Determine the [X, Y] coordinate at the center of the cell enclosing the given text.  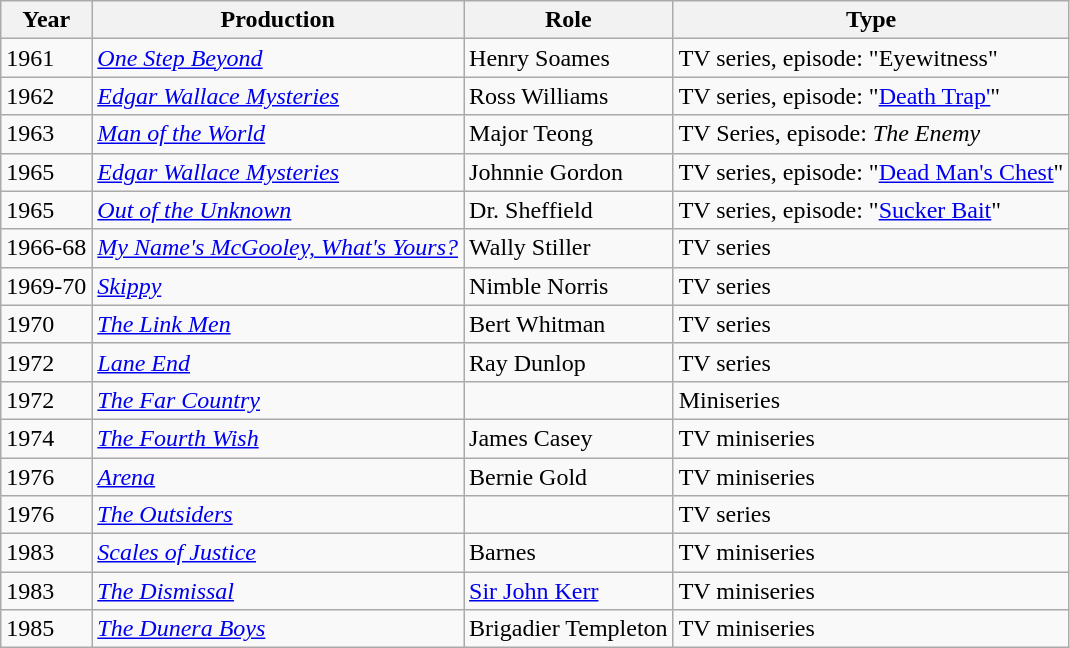
1962 [46, 96]
Year [46, 20]
Type [871, 20]
Wally Stiller [569, 248]
Out of the Unknown [278, 210]
Skippy [278, 286]
Barnes [569, 553]
One Step Beyond [278, 58]
Bernie Gold [569, 477]
Arena [278, 477]
Lane End [278, 362]
Brigadier Templeton [569, 629]
The Outsiders [278, 515]
The Dunera Boys [278, 629]
1970 [46, 324]
TV series, episode: "Sucker Bait" [871, 210]
Bert Whitman [569, 324]
1963 [46, 134]
1974 [46, 438]
1961 [46, 58]
Sir John Kerr [569, 591]
The Fourth Wish [278, 438]
Johnnie Gordon [569, 172]
TV series, episode: "Eyewitness" [871, 58]
The Link Men [278, 324]
Scales of Justice [278, 553]
Production [278, 20]
Man of the World [278, 134]
James Casey [569, 438]
1969-70 [46, 286]
TV series, episode: "Death Trap'" [871, 96]
The Far Country [278, 400]
The Dismissal [278, 591]
Nimble Norris [569, 286]
Miniseries [871, 400]
Dr. Sheffield [569, 210]
Henry Soames [569, 58]
Ray Dunlop [569, 362]
My Name's McGooley, What's Yours? [278, 248]
TV series, episode: "Dead Man's Chest" [871, 172]
1985 [46, 629]
TV Series, episode: The Enemy [871, 134]
Role [569, 20]
Major Teong [569, 134]
Ross Williams [569, 96]
1966-68 [46, 248]
